Determine the (x, y) coordinate at the center of the cell enclosing the given text.  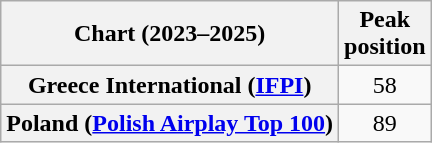
89 (385, 123)
Peak position (385, 34)
Greece International (IFPI) (170, 85)
Chart (2023–2025) (170, 34)
58 (385, 85)
Poland (Polish Airplay Top 100) (170, 123)
